Search for the cell housing the specified text and yield its (X, Y) center coordinate. 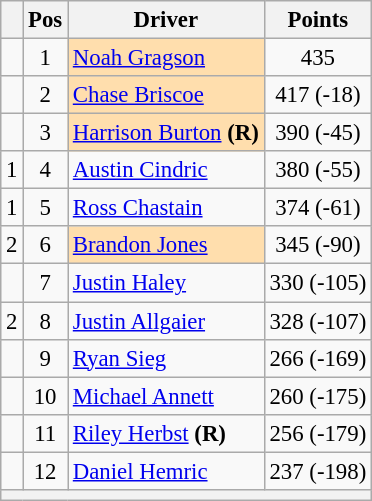
266 (-169) (318, 358)
Ryan Sieg (166, 358)
7 (46, 283)
345 (-90) (318, 245)
330 (-105) (318, 283)
417 (-18) (318, 95)
Driver (166, 20)
8 (46, 321)
Points (318, 20)
9 (46, 358)
Justin Haley (166, 283)
Justin Allgaier (166, 321)
3 (46, 133)
435 (318, 58)
328 (-107) (318, 321)
Ross Chastain (166, 208)
374 (-61) (318, 208)
Michael Annett (166, 396)
256 (-179) (318, 433)
12 (46, 471)
11 (46, 433)
10 (46, 396)
4 (46, 170)
Noah Gragson (166, 58)
Pos (46, 20)
260 (-175) (318, 396)
Harrison Burton (R) (166, 133)
237 (-198) (318, 471)
Brandon Jones (166, 245)
Riley Herbst (R) (166, 433)
6 (46, 245)
380 (-55) (318, 170)
Daniel Hemric (166, 471)
Chase Briscoe (166, 95)
390 (-45) (318, 133)
Austin Cindric (166, 170)
5 (46, 208)
